Return (X, Y) of the center of cell containing provided text 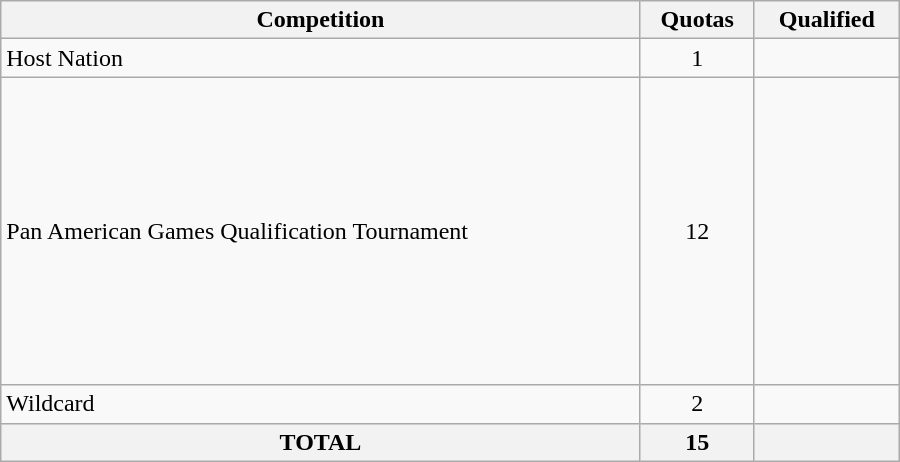
Competition (320, 20)
12 (697, 231)
2 (697, 404)
Host Nation (320, 58)
15 (697, 442)
Pan American Games Qualification Tournament (320, 231)
1 (697, 58)
Quotas (697, 20)
TOTAL (320, 442)
Qualified (826, 20)
Wildcard (320, 404)
